From the cell containing the given text, extract its center point as (x, y) coordinate. 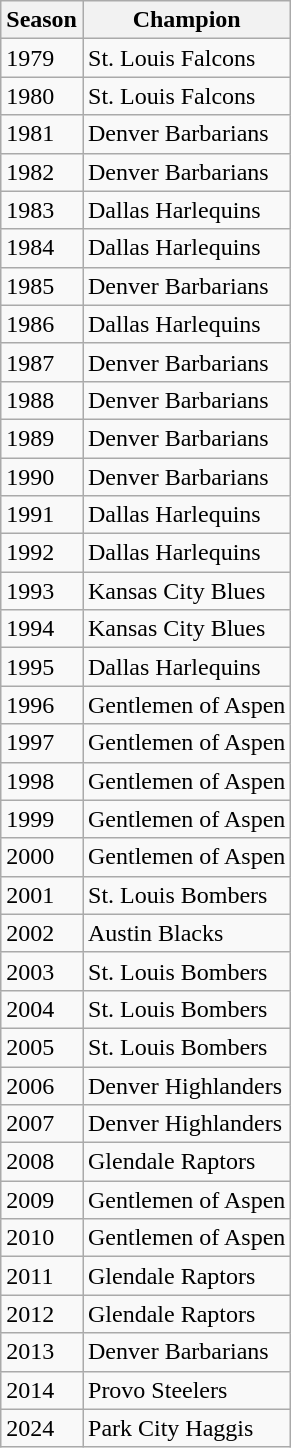
1983 (42, 210)
2004 (42, 1009)
1985 (42, 286)
2014 (42, 1390)
1979 (42, 58)
1996 (42, 705)
1990 (42, 477)
1987 (42, 362)
2002 (42, 933)
1981 (42, 134)
Season (42, 20)
Champion (186, 20)
Park City Haggis (186, 1428)
2013 (42, 1352)
2008 (42, 1162)
Austin Blacks (186, 933)
2009 (42, 1200)
1998 (42, 781)
1995 (42, 667)
2006 (42, 1085)
2010 (42, 1238)
1991 (42, 515)
2011 (42, 1276)
1984 (42, 248)
1986 (42, 324)
2012 (42, 1314)
2024 (42, 1428)
1989 (42, 438)
2001 (42, 895)
1997 (42, 743)
2005 (42, 1047)
1982 (42, 172)
2007 (42, 1124)
1980 (42, 96)
1999 (42, 819)
1988 (42, 400)
2003 (42, 971)
Provo Steelers (186, 1390)
1994 (42, 629)
2000 (42, 857)
1992 (42, 553)
1993 (42, 591)
